Locate the cell with the specified text and output its [x, y] center coordinate. 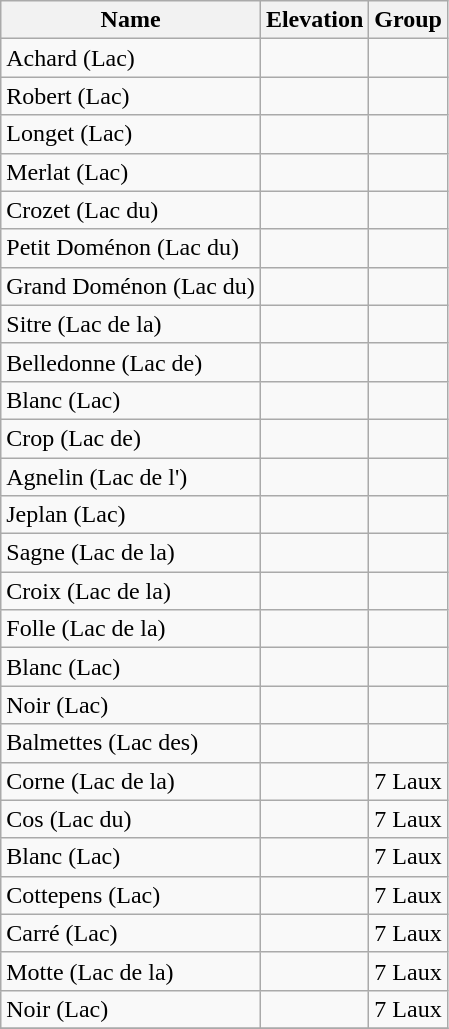
Cos (Lac du) [131, 819]
Balmettes (Lac des) [131, 743]
Cottepens (Lac) [131, 895]
Corne (Lac de la) [131, 781]
Group [408, 20]
Agnelin (Lac de l') [131, 477]
Motte (Lac de la) [131, 971]
Petit Doménon (Lac du) [131, 248]
Crop (Lac de) [131, 438]
Carré (Lac) [131, 933]
Jeplan (Lac) [131, 515]
Elevation [314, 20]
Sagne (Lac de la) [131, 553]
Sitre (Lac de la) [131, 324]
Robert (Lac) [131, 96]
Crozet (Lac du) [131, 210]
Grand Doménon (Lac du) [131, 286]
Name [131, 20]
Achard (Lac) [131, 58]
Belledonne (Lac de) [131, 362]
Folle (Lac de la) [131, 629]
Merlat (Lac) [131, 172]
Croix (Lac de la) [131, 591]
Longet (Lac) [131, 134]
